From the cell containing the given text, extract its center point as [x, y] coordinate. 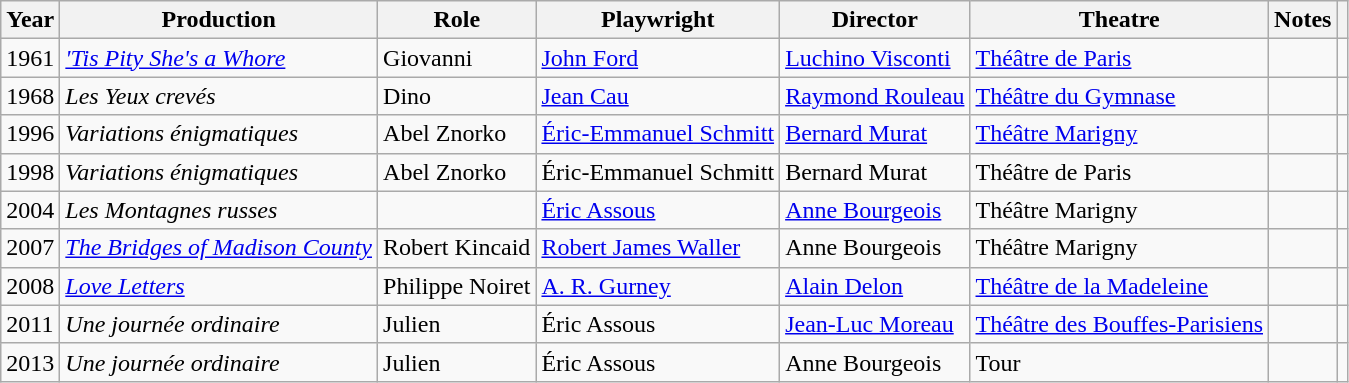
Robert James Waller [658, 248]
Jean-Luc Moreau [875, 324]
Tour [1120, 362]
2007 [30, 248]
Les Yeux crevés [219, 96]
The Bridges of Madison County [219, 248]
1998 [30, 172]
Raymond Rouleau [875, 96]
Théâtre des Bouffes-Parisiens [1120, 324]
2011 [30, 324]
1961 [30, 58]
'Tis Pity She's a Whore [219, 58]
Love Letters [219, 286]
Director [875, 20]
Alain Delon [875, 286]
Year [30, 20]
Notes [1303, 20]
A. R. Gurney [658, 286]
Theatre [1120, 20]
1968 [30, 96]
Philippe Noiret [457, 286]
Jean Cau [658, 96]
Robert Kincaid [457, 248]
Dino [457, 96]
Playwright [658, 20]
Role [457, 20]
Théâtre de la Madeleine [1120, 286]
Luchino Visconti [875, 58]
Les Montagnes russes [219, 210]
2013 [30, 362]
1996 [30, 134]
Théâtre du Gymnase [1120, 96]
2004 [30, 210]
2008 [30, 286]
Production [219, 20]
Giovanni [457, 58]
John Ford [658, 58]
